Output the [x, y] coordinate of the center of the cell containing the given text.  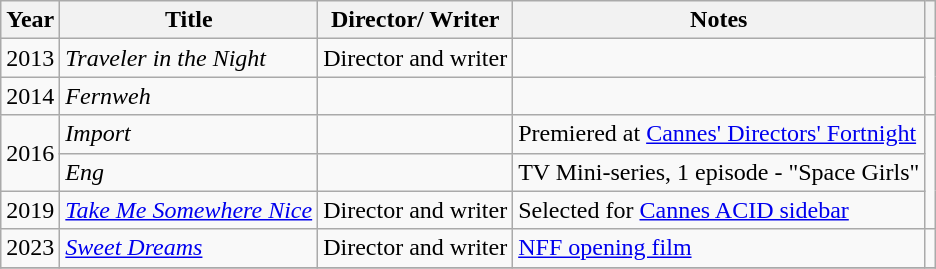
Premiered at Cannes' Directors' Fortnight [719, 134]
TV Mini-series, 1 episode - "Space Girls" [719, 172]
Selected for Cannes ACID sidebar [719, 210]
2014 [30, 96]
2019 [30, 210]
Director/ Writer [416, 20]
2016 [30, 153]
2023 [30, 248]
Import [189, 134]
Year [30, 20]
Take Me Somewhere Nice [189, 210]
Title [189, 20]
Traveler in the Night [189, 58]
2013 [30, 58]
Fernweh [189, 96]
NFF opening film [719, 248]
Eng [189, 172]
Notes [719, 20]
Sweet Dreams [189, 248]
